Determine the [X, Y] coordinate at the center of the cell enclosing the given text.  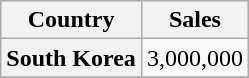
Sales [194, 20]
South Korea [72, 58]
Country [72, 20]
3,000,000 [194, 58]
